Return (x, y) of the center of cell containing provided text 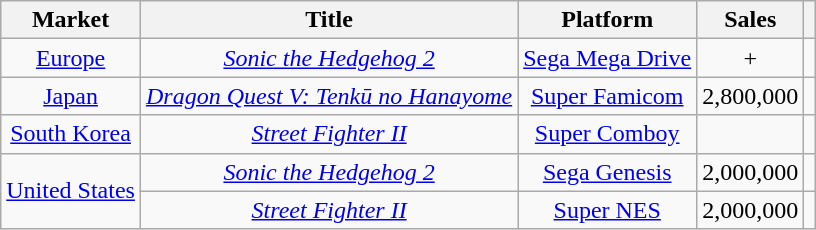
Sega Genesis (608, 172)
Sega Mega Drive (608, 58)
Dragon Quest V: Tenkū no Hanayome (328, 96)
Japan (71, 96)
Super NES (608, 210)
Market (71, 20)
+ (750, 58)
United States (71, 191)
Sales (750, 20)
Platform (608, 20)
Super Famicom (608, 96)
2,800,000 (750, 96)
Title (328, 20)
Super Comboy (608, 134)
Europe (71, 58)
South Korea (71, 134)
